Output the [x, y] coordinate of the center of the cell containing the given text.  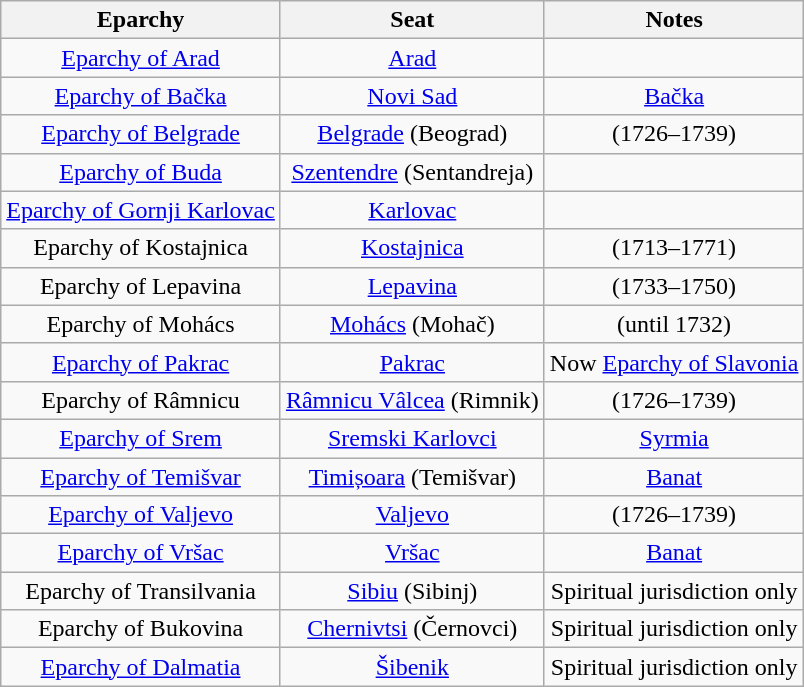
Arad [412, 58]
(1713–1771) [674, 248]
Eparchy of Arad [141, 58]
Eparchy of Bukovina [141, 629]
Mohács (Mohač) [412, 324]
Notes [674, 20]
Eparchy of Gornji Karlovac [141, 210]
Eparchy of Belgrade [141, 134]
Eparchy of Mohács [141, 324]
Sibiu (Sibinj) [412, 591]
(until 1732) [674, 324]
Eparchy of Transilvania [141, 591]
Pakrac [412, 362]
Belgrade (Beograd) [412, 134]
Seat [412, 20]
Šibenik [412, 667]
Novi Sad [412, 96]
Eparchy of Valjevo [141, 515]
Eparchy of Bačka [141, 96]
Râmnicu Vâlcea (Rimnik) [412, 400]
Vršac [412, 553]
Eparchy of Vršac [141, 553]
Chernivtsi (Černovci) [412, 629]
Eparchy of Pakrac [141, 362]
(1733–1750) [674, 286]
Bačka [674, 96]
Kostajnica [412, 248]
Now Eparchy of Slavonia [674, 362]
Eparchy of Râmnicu [141, 400]
Eparchy of Lepavina [141, 286]
Syrmia [674, 438]
Lepavina [412, 286]
Eparchy of Temišvar [141, 477]
Eparchy of Buda [141, 172]
Sremski Karlovci [412, 438]
Eparchy of Srem [141, 438]
Eparchy of Kostajnica [141, 248]
Szentendre (Sentandreja) [412, 172]
Valjevo [412, 515]
Eparchy [141, 20]
Eparchy of Dalmatia [141, 667]
Karlovac [412, 210]
Timișoara (Temišvar) [412, 477]
